Detect which cell encompasses the target text, then output its [x, y] center coordinate. 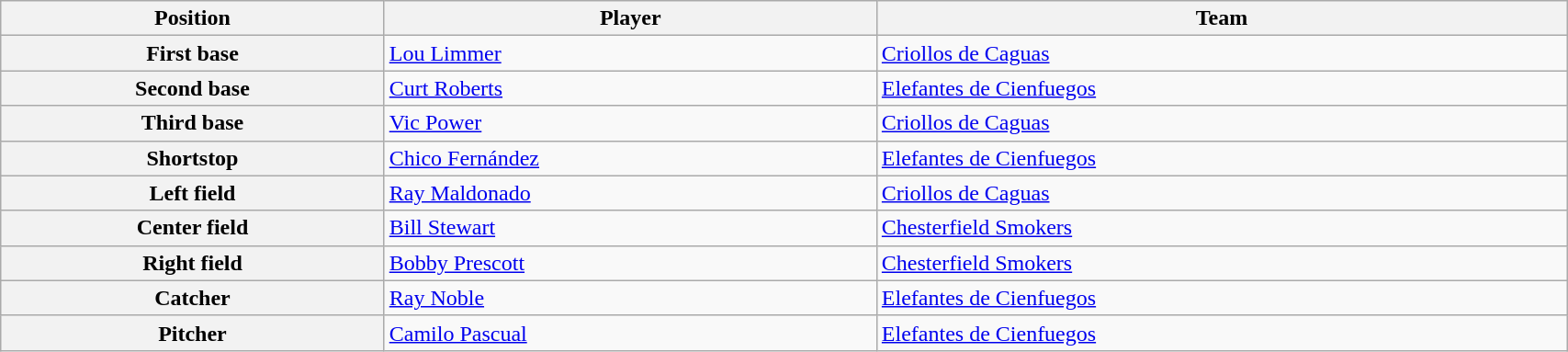
Player [630, 18]
Position [193, 18]
Vic Power [630, 123]
Right field [193, 263]
Pitcher [193, 333]
Catcher [193, 298]
Second base [193, 88]
Lou Limmer [630, 53]
Shortstop [193, 158]
Left field [193, 193]
First base [193, 53]
Ray Maldonado [630, 193]
Bobby Prescott [630, 263]
Ray Noble [630, 298]
Bill Stewart [630, 228]
Center field [193, 228]
Curt Roberts [630, 88]
Third base [193, 123]
Camilo Pascual [630, 333]
Team [1222, 18]
Chico Fernández [630, 158]
